Scan for the cell matching the given text and deliver its [X, Y] coordinate at center. 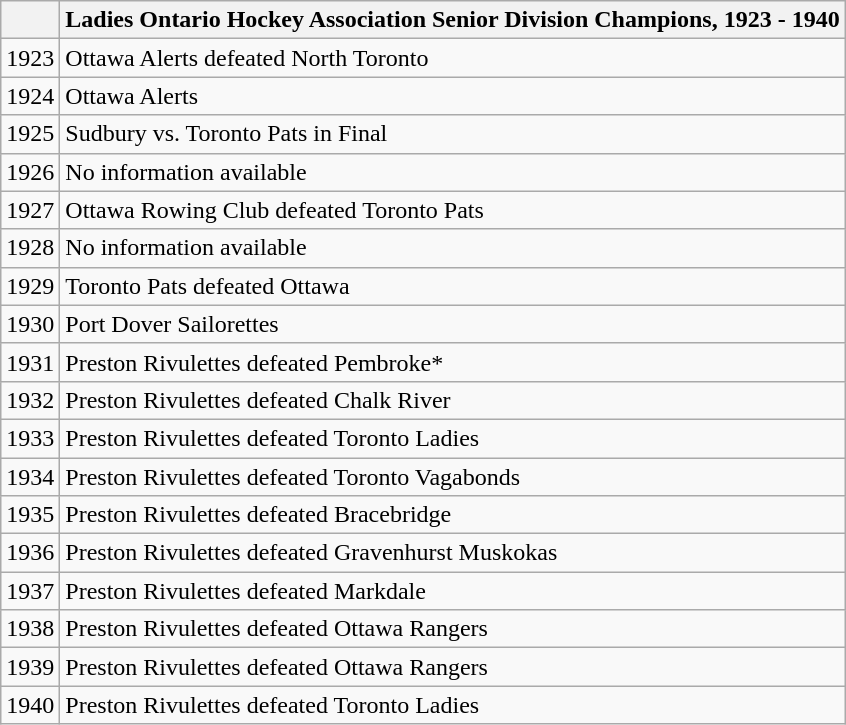
1937 [30, 591]
1928 [30, 248]
1938 [30, 629]
Toronto Pats defeated Ottawa [452, 286]
1927 [30, 210]
Sudbury vs. Toronto Pats in Final [452, 134]
1931 [30, 362]
Ottawa Alerts defeated North Toronto [452, 58]
Ladies Ontario Hockey Association Senior Division Champions, 1923 - 1940 [452, 20]
1940 [30, 705]
Preston Rivulettes defeated Chalk River [452, 400]
1933 [30, 438]
1935 [30, 515]
1929 [30, 286]
Ottawa Alerts [452, 96]
1925 [30, 134]
Preston Rivulettes defeated Bracebridge [452, 515]
1926 [30, 172]
1923 [30, 58]
Preston Rivulettes defeated Toronto Vagabonds [452, 477]
Port Dover Sailorettes [452, 324]
1930 [30, 324]
1936 [30, 553]
Ottawa Rowing Club defeated Toronto Pats [452, 210]
Preston Rivulettes defeated Pembroke* [452, 362]
1939 [30, 667]
Preston Rivulettes defeated Markdale [452, 591]
1932 [30, 400]
Preston Rivulettes defeated Gravenhurst Muskokas [452, 553]
1924 [30, 96]
1934 [30, 477]
